Detect which cell encompasses the target text, then output its (x, y) center coordinate. 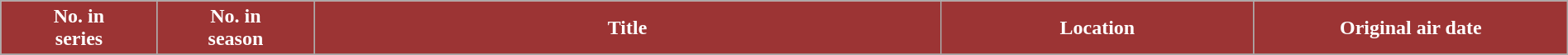
No. inseries (79, 28)
Original air date (1411, 28)
Title (628, 28)
No. inseason (235, 28)
Location (1097, 28)
